Provide the (x, y) coordinate of the cell's center where the given text is located.  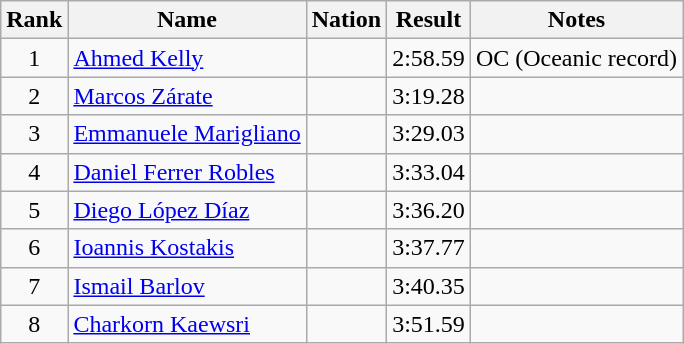
2 (34, 96)
3:37.77 (429, 248)
Result (429, 20)
3 (34, 134)
Rank (34, 20)
Marcos Zárate (187, 96)
Notes (576, 20)
3:40.35 (429, 286)
3:36.20 (429, 210)
Diego López Díaz (187, 210)
3:29.03 (429, 134)
3:51.59 (429, 324)
7 (34, 286)
OC (Oceanic record) (576, 58)
Nation (346, 20)
6 (34, 248)
Name (187, 20)
Daniel Ferrer Robles (187, 172)
Ioannis Kostakis (187, 248)
3:33.04 (429, 172)
2:58.59 (429, 58)
Ahmed Kelly (187, 58)
8 (34, 324)
5 (34, 210)
3:19.28 (429, 96)
4 (34, 172)
1 (34, 58)
Ismail Barlov (187, 286)
Emmanuele Marigliano (187, 134)
Charkorn Kaewsri (187, 324)
